Identify which cell holds the provided text, then report its [x, y] central coordinate. 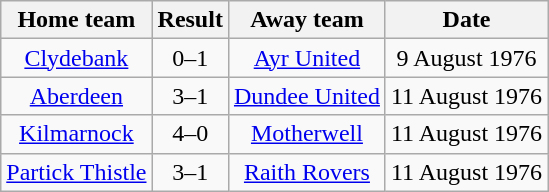
Date [466, 20]
Aberdeen [76, 96]
Dundee United [306, 96]
Partick Thistle [76, 172]
9 August 1976 [466, 58]
Kilmarnock [76, 134]
Clydebank [76, 58]
Result [190, 20]
Ayr United [306, 58]
Home team [76, 20]
Motherwell [306, 134]
Away team [306, 20]
4–0 [190, 134]
0–1 [190, 58]
Raith Rovers [306, 172]
